Provide the [x, y] coordinate of the cell's center where the given text is located.  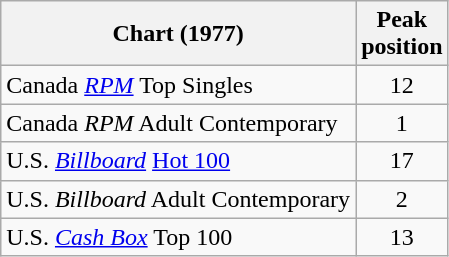
2 [402, 199]
Canada RPM Adult Contemporary [178, 123]
Chart (1977) [178, 34]
1 [402, 123]
U.S. Billboard Adult Contemporary [178, 199]
U.S. Billboard Hot 100 [178, 161]
Canada RPM Top Singles [178, 85]
Peakposition [402, 34]
12 [402, 85]
13 [402, 237]
U.S. Cash Box Top 100 [178, 237]
17 [402, 161]
